For the text-containing cell, return its midpoint in [X, Y] coordinate format. 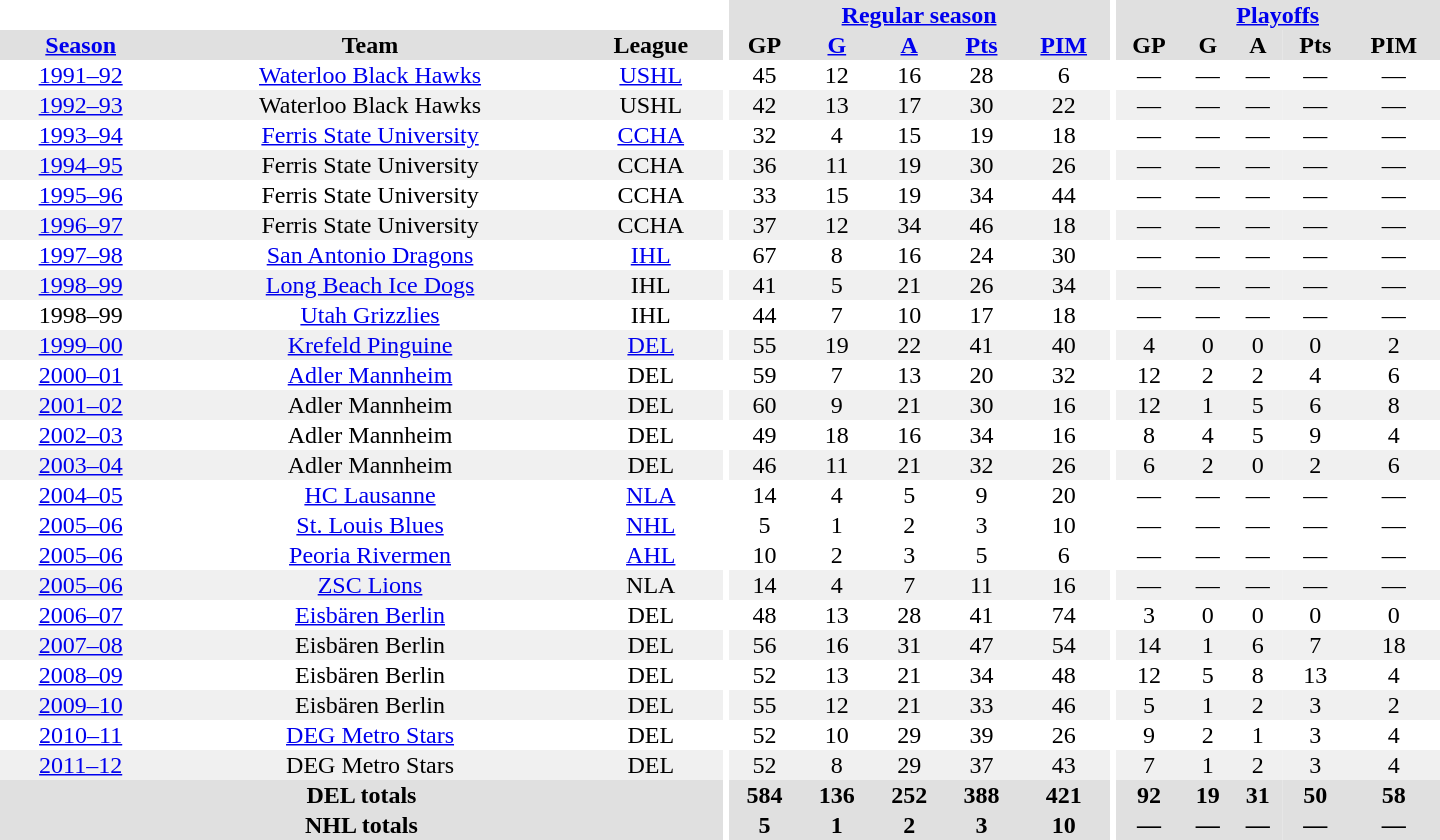
36 [764, 165]
2003–04 [80, 465]
2010–11 [80, 735]
59 [764, 375]
74 [1064, 615]
2006–07 [80, 615]
92 [1148, 795]
1994–95 [80, 165]
Long Beach Ice Dogs [370, 285]
HC Lausanne [370, 495]
39 [981, 735]
AHL [651, 555]
43 [1064, 765]
2004–05 [80, 495]
1993–94 [80, 135]
60 [764, 405]
Team [370, 45]
56 [764, 645]
252 [909, 795]
1992–93 [80, 105]
421 [1064, 795]
Krefeld Pinguine [370, 345]
ZSC Lions [370, 585]
45 [764, 75]
47 [981, 645]
388 [981, 795]
Peoria Rivermen [370, 555]
2001–02 [80, 405]
2009–10 [80, 705]
67 [764, 255]
NHL totals [362, 825]
50 [1316, 795]
2011–12 [80, 765]
54 [1064, 645]
1995–96 [80, 195]
Season [80, 45]
NHL [651, 525]
2007–08 [80, 645]
1996–97 [80, 225]
49 [764, 435]
42 [764, 105]
24 [981, 255]
1991–92 [80, 75]
2002–03 [80, 435]
Utah Grizzlies [370, 315]
1997–98 [80, 255]
Playoffs [1278, 15]
58 [1394, 795]
Regular season [918, 15]
San Antonio Dragons [370, 255]
1999–00 [80, 345]
DEL totals [362, 795]
136 [837, 795]
St. Louis Blues [370, 525]
2008–09 [80, 675]
584 [764, 795]
League [651, 45]
2000–01 [80, 375]
40 [1064, 345]
